Identify which cell holds the provided text, then report its (X, Y) central coordinate. 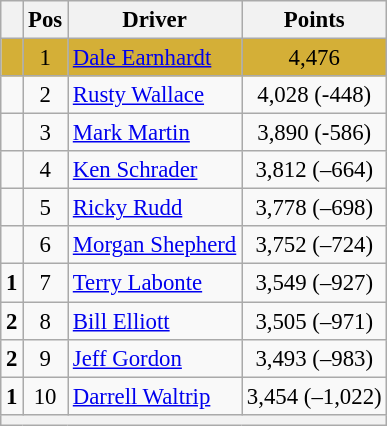
3,493 (–983) (314, 358)
3,890 (-586) (314, 133)
3,454 (–1,022) (314, 396)
Mark Martin (155, 133)
7 (46, 283)
4 (46, 170)
3,812 (–664) (314, 170)
3,778 (–698) (314, 208)
4,028 (-448) (314, 95)
9 (46, 358)
10 (46, 396)
Driver (155, 20)
Terry Labonte (155, 283)
3,549 (–927) (314, 283)
Ken Schrader (155, 170)
Darrell Waltrip (155, 396)
Rusty Wallace (155, 95)
3,505 (–971) (314, 321)
3,752 (–724) (314, 245)
6 (46, 245)
Points (314, 20)
Jeff Gordon (155, 358)
4,476 (314, 58)
Ricky Rudd (155, 208)
Bill Elliott (155, 321)
Pos (46, 20)
5 (46, 208)
8 (46, 321)
Morgan Shepherd (155, 245)
Dale Earnhardt (155, 58)
3 (46, 133)
